Identify which cell holds the provided text, then report its [x, y] central coordinate. 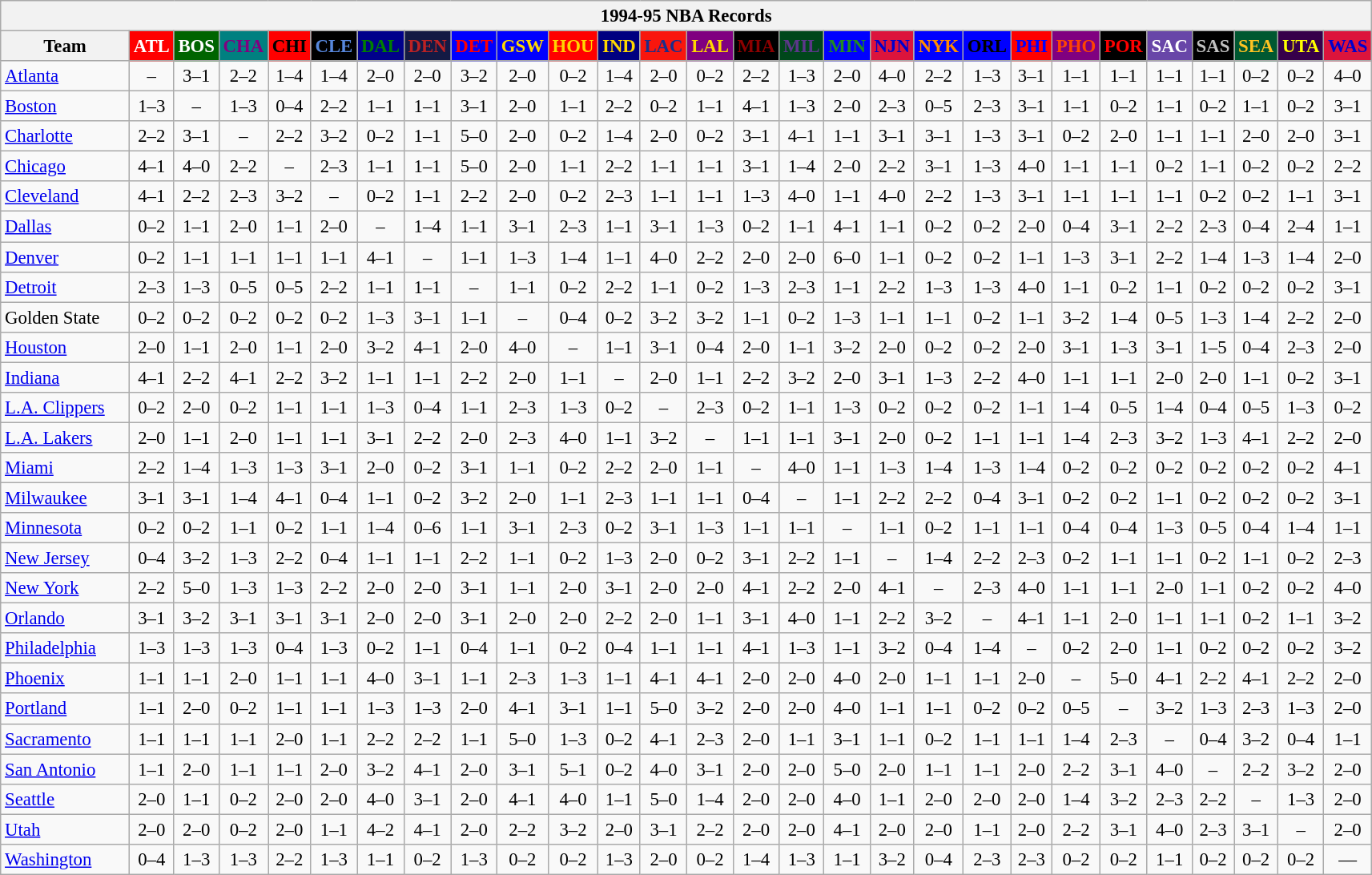
Team [66, 46]
DAL [381, 46]
1994-95 NBA Records [686, 16]
— [1348, 860]
ORL [987, 46]
Houston [66, 347]
NJN [892, 46]
SAC [1169, 46]
5–1 [573, 769]
Phoenix [66, 679]
Charlotte [66, 136]
Orlando [66, 619]
CHA [243, 46]
Denver [66, 257]
Atlanta [66, 76]
Utah [66, 829]
CHI [289, 46]
POR [1123, 46]
PHO [1076, 46]
Dallas [66, 227]
DET [474, 46]
LAL [710, 46]
Philadelphia [66, 648]
San Antonio [66, 769]
4–2 [381, 829]
Chicago [66, 167]
L.A. Lakers [66, 437]
CLE [333, 46]
IND [619, 46]
SAS [1213, 46]
Seattle [66, 799]
ATL [151, 46]
LAC [663, 46]
Golden State [66, 317]
MIA [756, 46]
DEN [428, 46]
Milwaukee [66, 498]
Minnesota [66, 528]
Boston [66, 107]
HOU [573, 46]
Portland [66, 709]
MIN [847, 46]
Detroit [66, 287]
PHI [1032, 46]
BOS [196, 46]
2–4 [1301, 227]
New York [66, 588]
Indiana [66, 377]
MIL [802, 46]
L.A. Clippers [66, 408]
6–0 [847, 257]
1–5 [1213, 347]
Sacramento [66, 739]
Washington [66, 860]
SEA [1256, 46]
GSW [522, 46]
0–6 [428, 528]
UTA [1301, 46]
New Jersey [66, 558]
Cleveland [66, 196]
WAS [1348, 46]
Miami [66, 468]
NYK [939, 46]
